Capture the cell that displays the provided text and extract its (X, Y) central coordinate. 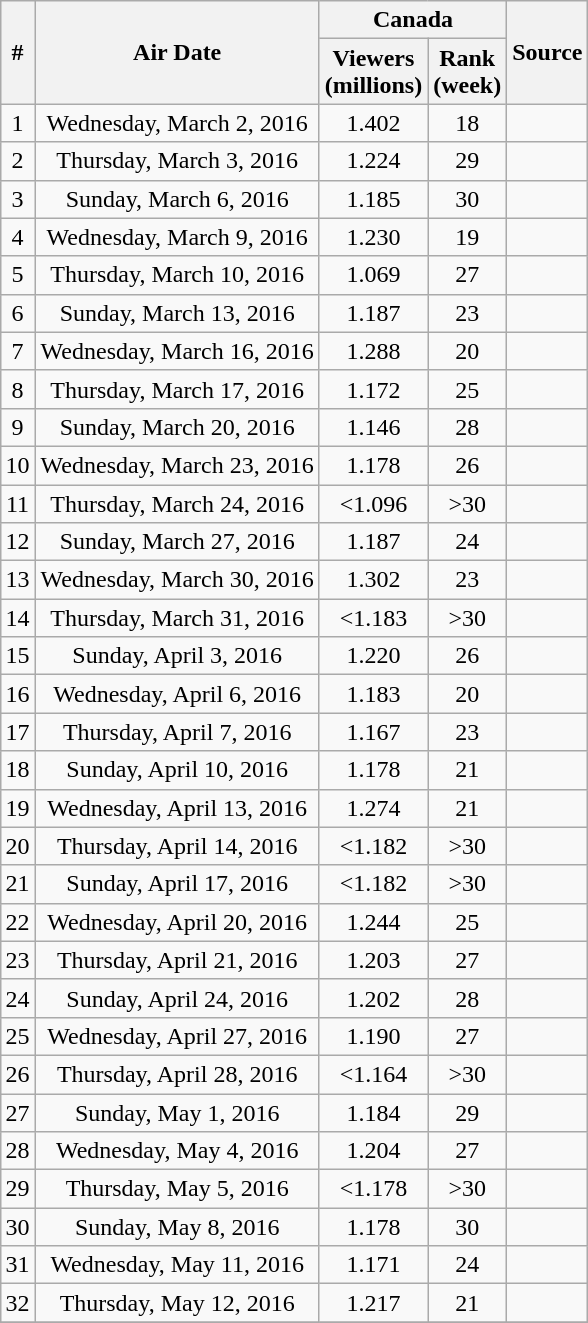
12 (18, 542)
<1.164 (373, 1074)
Sunday, April 3, 2016 (177, 656)
16 (18, 694)
Thursday, March 3, 2016 (177, 161)
Sunday, March 6, 2016 (177, 199)
1.202 (373, 998)
Sunday, March 27, 2016 (177, 542)
Viewers(millions) (373, 72)
1.204 (373, 1151)
17 (18, 732)
11 (18, 503)
Thursday, May 12, 2016 (177, 1303)
1.146 (373, 427)
13 (18, 580)
Sunday, April 24, 2016 (177, 998)
1.069 (373, 275)
1.402 (373, 123)
Wednesday, April 20, 2016 (177, 922)
Wednesday, April 27, 2016 (177, 1036)
1.230 (373, 237)
1.217 (373, 1303)
1.172 (373, 389)
Wednesday, April 6, 2016 (177, 694)
Wednesday, March 2, 2016 (177, 123)
Wednesday, March 9, 2016 (177, 237)
Thursday, April 7, 2016 (177, 732)
Thursday, March 17, 2016 (177, 389)
# (18, 52)
Wednesday, April 13, 2016 (177, 808)
7 (18, 351)
Sunday, May 8, 2016 (177, 1227)
1.244 (373, 922)
Air Date (177, 52)
5 (18, 275)
<1.096 (373, 503)
3 (18, 199)
<1.183 (373, 618)
Rank(week) (468, 72)
Source (548, 52)
Sunday, March 20, 2016 (177, 427)
<1.178 (373, 1189)
1.185 (373, 199)
6 (18, 313)
1.288 (373, 351)
1.203 (373, 960)
1.302 (373, 580)
Sunday, March 13, 2016 (177, 313)
Sunday, April 17, 2016 (177, 884)
Sunday, May 1, 2016 (177, 1113)
1.190 (373, 1036)
1.183 (373, 694)
32 (18, 1303)
2 (18, 161)
15 (18, 656)
Wednesday, March 16, 2016 (177, 351)
9 (18, 427)
1.171 (373, 1265)
Wednesday, May 4, 2016 (177, 1151)
Wednesday, May 11, 2016 (177, 1265)
Canada (412, 20)
Thursday, March 31, 2016 (177, 618)
4 (18, 237)
10 (18, 465)
Wednesday, March 23, 2016 (177, 465)
Thursday, May 5, 2016 (177, 1189)
14 (18, 618)
Thursday, March 24, 2016 (177, 503)
Thursday, April 21, 2016 (177, 960)
22 (18, 922)
31 (18, 1265)
Thursday, April 28, 2016 (177, 1074)
1.167 (373, 732)
1.220 (373, 656)
1.224 (373, 161)
1.184 (373, 1113)
1.274 (373, 808)
Thursday, April 14, 2016 (177, 846)
Thursday, March 10, 2016 (177, 275)
Sunday, April 10, 2016 (177, 770)
8 (18, 389)
Wednesday, March 30, 2016 (177, 580)
1 (18, 123)
